Scan for the cell matching the given text and deliver its (X, Y) coordinate at center. 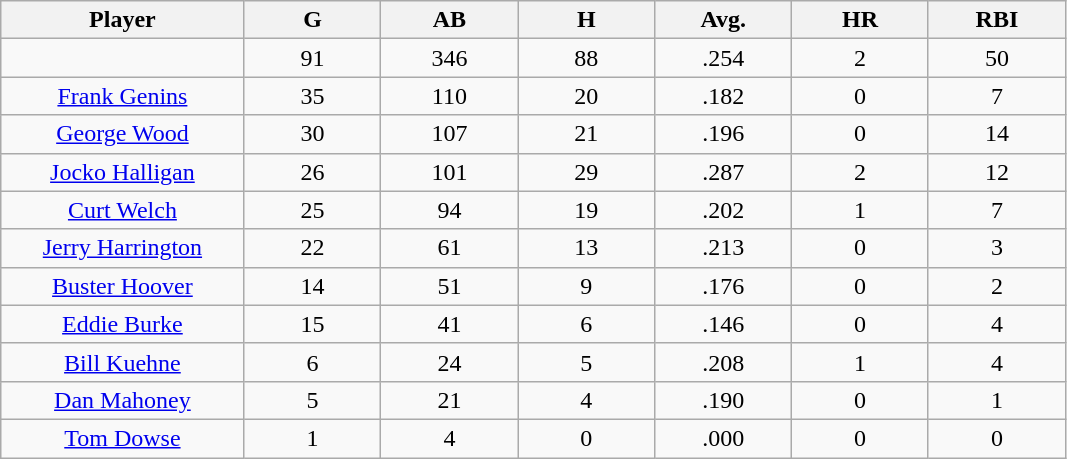
Player (122, 20)
29 (586, 172)
9 (586, 286)
19 (586, 210)
346 (450, 58)
.196 (724, 134)
AB (450, 20)
.000 (724, 438)
50 (996, 58)
25 (312, 210)
.190 (724, 400)
Frank Genins (122, 96)
Avg. (724, 20)
.182 (724, 96)
91 (312, 58)
.254 (724, 58)
.202 (724, 210)
.146 (724, 324)
RBI (996, 20)
15 (312, 324)
41 (450, 324)
George Wood (122, 134)
Jerry Harrington (122, 248)
.287 (724, 172)
Jocko Halligan (122, 172)
Eddie Burke (122, 324)
24 (450, 362)
51 (450, 286)
30 (312, 134)
Dan Mahoney (122, 400)
88 (586, 58)
Curt Welch (122, 210)
3 (996, 248)
Bill Kuehne (122, 362)
20 (586, 96)
.208 (724, 362)
35 (312, 96)
Tom Dowse (122, 438)
61 (450, 248)
107 (450, 134)
H (586, 20)
101 (450, 172)
26 (312, 172)
110 (450, 96)
13 (586, 248)
HR (860, 20)
22 (312, 248)
.176 (724, 286)
12 (996, 172)
94 (450, 210)
Buster Hoover (122, 286)
.213 (724, 248)
G (312, 20)
